Search for the cell housing the specified text and yield its [X, Y] center coordinate. 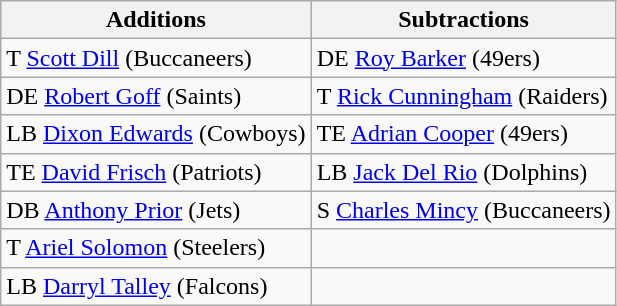
T Ariel Solomon (Steelers) [156, 248]
Subtractions [464, 20]
DB Anthony Prior (Jets) [156, 210]
LB Darryl Talley (Falcons) [156, 286]
S Charles Mincy (Buccaneers) [464, 210]
LB Jack Del Rio (Dolphins) [464, 172]
T Scott Dill (Buccaneers) [156, 58]
DE Roy Barker (49ers) [464, 58]
T Rick Cunningham (Raiders) [464, 96]
LB Dixon Edwards (Cowboys) [156, 134]
TE Adrian Cooper (49ers) [464, 134]
DE Robert Goff (Saints) [156, 96]
Additions [156, 20]
TE David Frisch (Patriots) [156, 172]
